Provide the [X, Y] coordinate of the cell's center where the given text is located.  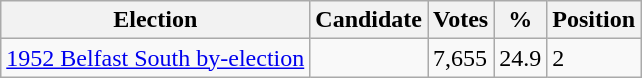
1952 Belfast South by-election [156, 58]
Election [156, 20]
Candidate [369, 20]
Position [594, 20]
Votes [461, 20]
% [520, 20]
24.9 [520, 58]
2 [594, 58]
7,655 [461, 58]
